Return the [X, Y] coordinate for the center point of the cell that contains the specified text.  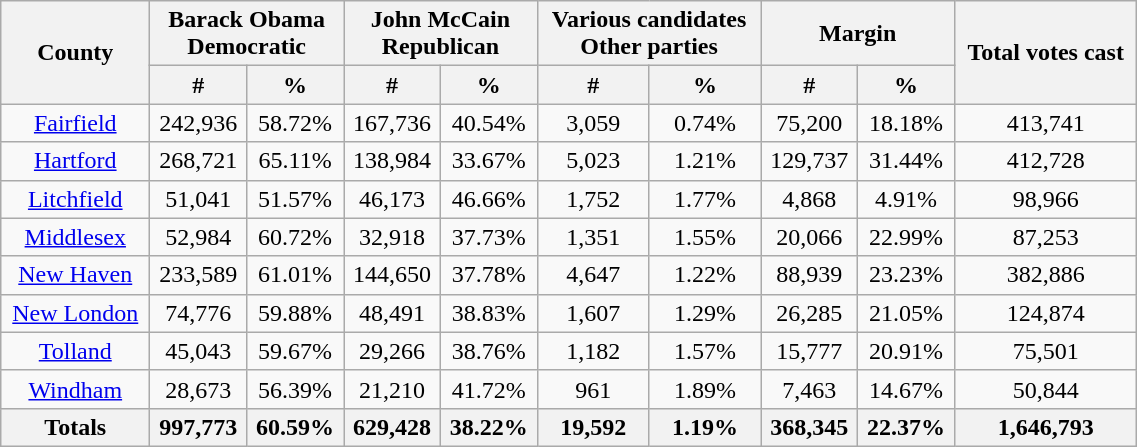
0.74% [705, 123]
19,592 [593, 427]
5,023 [593, 161]
Hartford [76, 161]
629,428 [392, 427]
41.72% [488, 389]
New Haven [76, 275]
58.72% [296, 123]
51,041 [198, 199]
1.19% [705, 427]
1,752 [593, 199]
48,491 [392, 313]
21.05% [906, 313]
52,984 [198, 237]
28,673 [198, 389]
242,936 [198, 123]
Middlesex [76, 237]
Margin [858, 34]
22.37% [906, 427]
7,463 [810, 389]
88,939 [810, 275]
74,776 [198, 313]
1.57% [705, 351]
18.18% [906, 123]
46.66% [488, 199]
3,059 [593, 123]
59.88% [296, 313]
1.29% [705, 313]
38.22% [488, 427]
65.11% [296, 161]
26,285 [810, 313]
Barack ObamaDemocratic [247, 34]
368,345 [810, 427]
New London [76, 313]
1,646,793 [1046, 427]
33.67% [488, 161]
40.54% [488, 123]
37.78% [488, 275]
1.22% [705, 275]
50,844 [1046, 389]
61.01% [296, 275]
961 [593, 389]
21,210 [392, 389]
1.55% [705, 237]
98,966 [1046, 199]
Totals [76, 427]
382,886 [1046, 275]
38.76% [488, 351]
1.89% [705, 389]
14.67% [906, 389]
Windham [76, 389]
20,066 [810, 237]
413,741 [1046, 123]
23.23% [906, 275]
Total votes cast [1046, 52]
46,173 [392, 199]
59.67% [296, 351]
1.21% [705, 161]
129,737 [810, 161]
29,266 [392, 351]
32,918 [392, 237]
4,868 [810, 199]
38.83% [488, 313]
60.59% [296, 427]
Litchfield [76, 199]
Fairfield [76, 123]
1.77% [705, 199]
4,647 [593, 275]
56.39% [296, 389]
22.99% [906, 237]
138,984 [392, 161]
124,874 [1046, 313]
1,182 [593, 351]
60.72% [296, 237]
167,736 [392, 123]
County [76, 52]
31.44% [906, 161]
Various candidatesOther parties [649, 34]
1,607 [593, 313]
15,777 [810, 351]
37.73% [488, 237]
75,200 [810, 123]
Tolland [76, 351]
144,650 [392, 275]
75,501 [1046, 351]
997,773 [198, 427]
45,043 [198, 351]
John McCainRepublican [441, 34]
268,721 [198, 161]
1,351 [593, 237]
20.91% [906, 351]
87,253 [1046, 237]
51.57% [296, 199]
412,728 [1046, 161]
4.91% [906, 199]
233,589 [198, 275]
